Search for the cell housing the specified text and yield its [x, y] center coordinate. 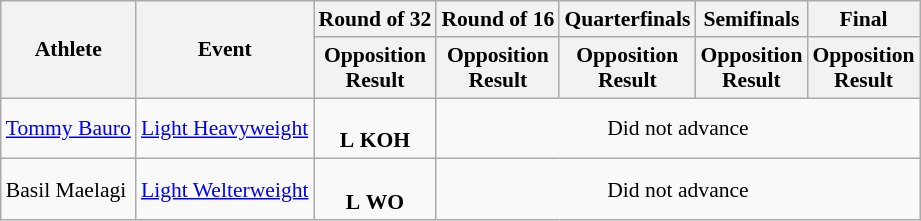
Tommy Bauro [68, 128]
Round of 16 [498, 19]
Quarterfinals [627, 19]
Basil Maelagi [68, 190]
L WO [376, 190]
Round of 32 [376, 19]
Light Welterweight [225, 190]
Event [225, 50]
Light Heavyweight [225, 128]
Final [863, 19]
Semifinals [751, 19]
L KOH [376, 128]
Athlete [68, 50]
